Determine the [x, y] coordinate at the center of the cell enclosing the given text.  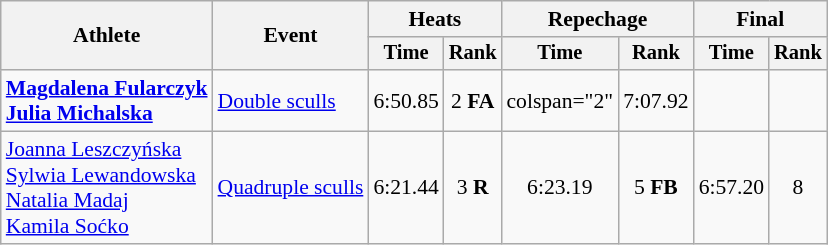
6:50.85 [406, 100]
Joanna LeszczyńskaSylwia LewandowskaNatalia MadajKamila Soćko [107, 188]
Magdalena FularczykJulia Michalska [107, 100]
6:57.20 [732, 188]
Final [760, 19]
Athlete [107, 36]
Heats [434, 19]
colspan="2" [560, 100]
Quadruple sculls [291, 188]
8 [798, 188]
6:21.44 [406, 188]
Double sculls [291, 100]
7:07.92 [656, 100]
Repechage [597, 19]
6:23.19 [560, 188]
2 FA [473, 100]
Event [291, 36]
3 R [473, 188]
5 FB [656, 188]
